Output the (x, y) coordinate of the center of the cell containing the given text.  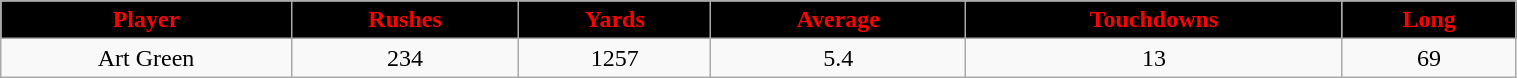
Long (1429, 20)
Average (838, 20)
1257 (615, 58)
Art Green (146, 58)
Rushes (405, 20)
13 (1154, 58)
Touchdowns (1154, 20)
Player (146, 20)
69 (1429, 58)
234 (405, 58)
Yards (615, 20)
5.4 (838, 58)
